From the cell containing the given text, extract its center point as (x, y) coordinate. 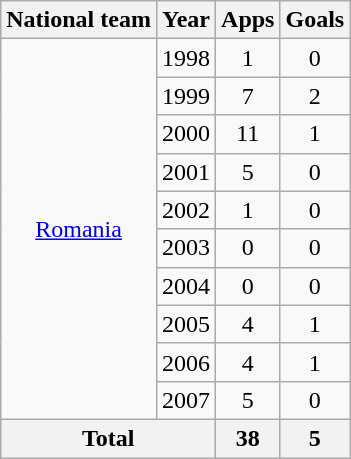
2003 (186, 248)
National team (79, 20)
7 (248, 96)
2000 (186, 134)
Goals (315, 20)
2005 (186, 324)
2 (315, 96)
Year (186, 20)
Apps (248, 20)
2002 (186, 210)
11 (248, 134)
1998 (186, 58)
2007 (186, 400)
2006 (186, 362)
2001 (186, 172)
Romania (79, 230)
2004 (186, 286)
Total (108, 438)
1999 (186, 96)
38 (248, 438)
